Provide the (X, Y) coordinate of the cell's center where the given text is located.  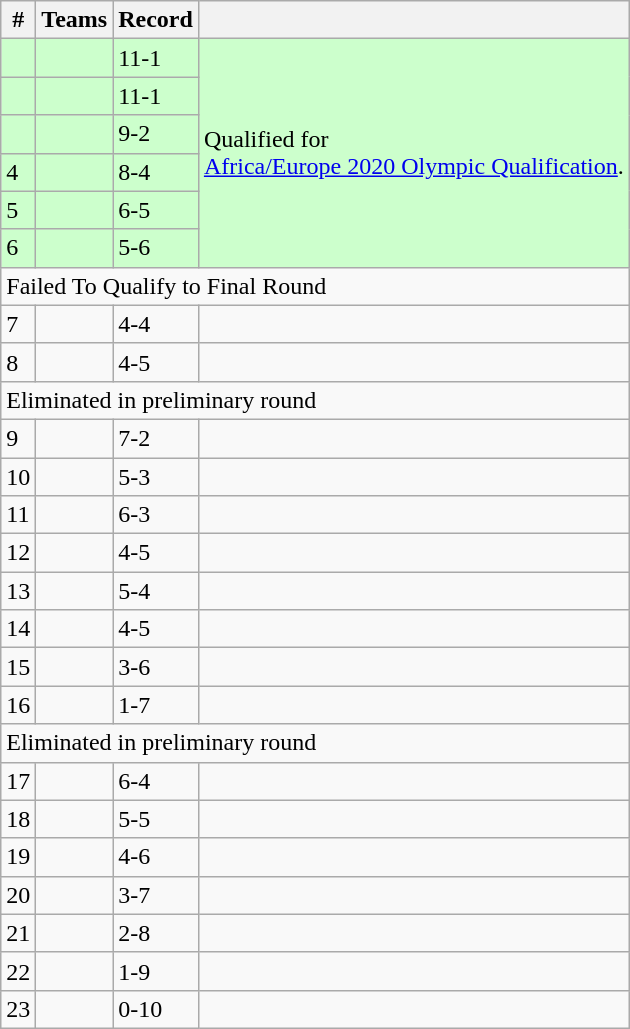
12 (18, 553)
4-4 (156, 324)
11 (18, 515)
5-3 (156, 477)
1-9 (156, 971)
5-4 (156, 591)
6-4 (156, 781)
16 (18, 705)
7-2 (156, 438)
# (18, 20)
5 (18, 210)
22 (18, 971)
15 (18, 667)
17 (18, 781)
9 (18, 438)
4 (18, 172)
6-3 (156, 515)
Record (156, 20)
20 (18, 895)
6-5 (156, 210)
Qualified forAfrica/Europe 2020 Olympic Qualification. (414, 153)
9-2 (156, 134)
Teams (74, 20)
18 (18, 819)
5-5 (156, 819)
4-6 (156, 857)
Failed To Qualify to Final Round (316, 286)
8 (18, 362)
2-8 (156, 933)
23 (18, 1009)
19 (18, 857)
21 (18, 933)
3-7 (156, 895)
13 (18, 591)
6 (18, 248)
8-4 (156, 172)
5-6 (156, 248)
10 (18, 477)
0-10 (156, 1009)
3-6 (156, 667)
1-7 (156, 705)
14 (18, 629)
7 (18, 324)
